Locate the cell with the specified text and output its (x, y) center coordinate. 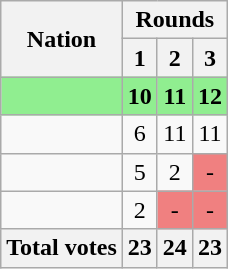
5 (140, 172)
3 (210, 58)
Total votes (62, 248)
1 (140, 58)
12 (210, 96)
6 (140, 134)
Rounds (174, 20)
10 (140, 96)
Nation (62, 39)
24 (174, 248)
